Detect which cell encompasses the target text, then output its [x, y] center coordinate. 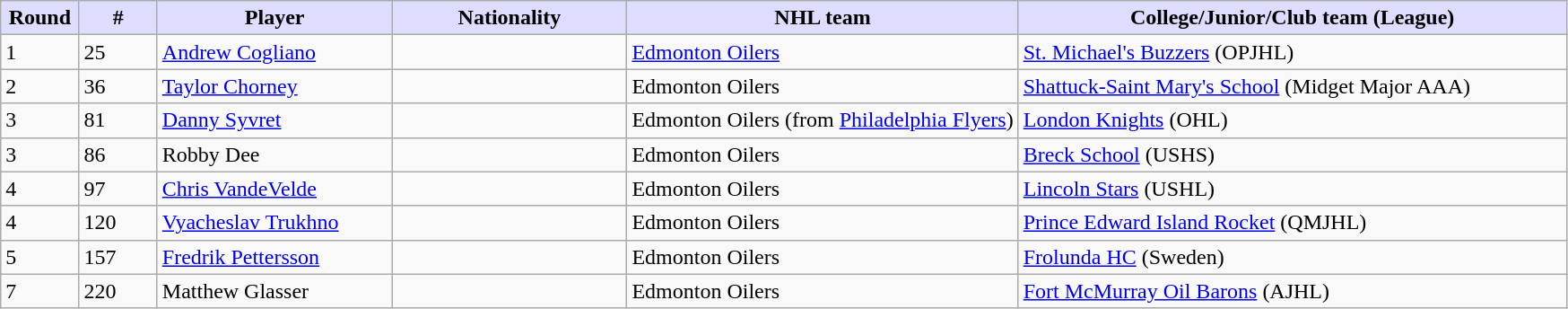
86 [118, 154]
81 [118, 120]
157 [118, 257]
Prince Edward Island Rocket (QMJHL) [1292, 223]
Round [39, 18]
Matthew Glasser [274, 291]
Vyacheslav Trukhno [274, 223]
Lincoln Stars (USHL) [1292, 189]
Frolunda HC (Sweden) [1292, 257]
Nationality [510, 18]
NHL team [823, 18]
Andrew Cogliano [274, 52]
St. Michael's Buzzers (OPJHL) [1292, 52]
Player [274, 18]
Danny Syvret [274, 120]
Chris VandeVelde [274, 189]
7 [39, 291]
1 [39, 52]
220 [118, 291]
Taylor Chorney [274, 86]
2 [39, 86]
Edmonton Oilers (from Philadelphia Flyers) [823, 120]
Fort McMurray Oil Barons (AJHL) [1292, 291]
25 [118, 52]
# [118, 18]
36 [118, 86]
Fredrik Pettersson [274, 257]
College/Junior/Club team (League) [1292, 18]
Robby Dee [274, 154]
97 [118, 189]
5 [39, 257]
London Knights (OHL) [1292, 120]
Breck School (USHS) [1292, 154]
Shattuck-Saint Mary's School (Midget Major AAA) [1292, 86]
120 [118, 223]
